Return [x, y] of the center of cell containing provided text 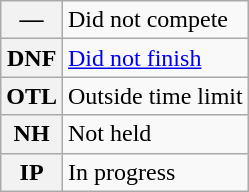
DNF [32, 58]
Outside time limit [156, 96]
Did not finish [156, 58]
In progress [156, 172]
Did not compete [156, 20]
IP [32, 172]
NH [32, 134]
OTL [32, 96]
— [32, 20]
Not held [156, 134]
